From the cell containing the given text, extract its center point as (X, Y) coordinate. 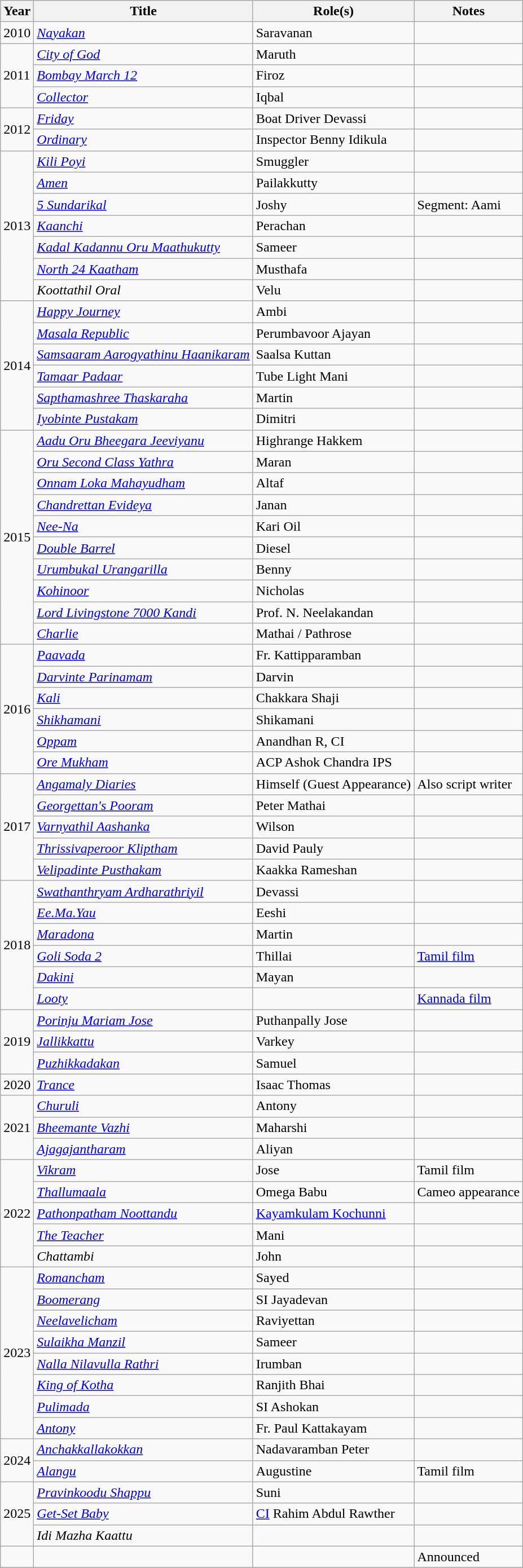
Friday (143, 118)
Shikamani (333, 720)
Puzhikkadakan (143, 1063)
Double Barrel (143, 548)
2018 (17, 945)
Notes (468, 11)
Wilson (333, 827)
Announced (468, 1557)
2019 (17, 1042)
David Pauly (333, 848)
Year (17, 11)
Porinju Mariam Jose (143, 1020)
Urumbukal Urangarilla (143, 569)
Looty (143, 999)
Suni (333, 1492)
Mathai / Pathrose (333, 634)
Aliyan (333, 1149)
Smuggler (333, 161)
Oppam (143, 741)
Sulaikha Manzil (143, 1342)
2015 (17, 537)
Maradona (143, 934)
Maruth (333, 54)
Onnam Loka Mahayudham (143, 483)
Swathanthryam Ardharathriyil (143, 891)
2022 (17, 1213)
2024 (17, 1460)
Idi Mazha Kaattu (143, 1535)
Segment: Aami (468, 204)
The Teacher (143, 1235)
Kayamkulam Kochunni (333, 1213)
Jallikkattu (143, 1042)
2014 (17, 365)
Dakini (143, 977)
Maharshi (333, 1127)
5 Sundarikal (143, 204)
Shikhamani (143, 720)
2013 (17, 226)
Goli Soda 2 (143, 956)
Cameo appearance (468, 1192)
2012 (17, 129)
Darvin (333, 677)
Janan (333, 505)
Bombay March 12 (143, 76)
Jose (333, 1170)
Pailakkutty (333, 183)
Alangu (143, 1471)
Prof. N. Neelakandan (333, 612)
Mayan (333, 977)
Samsaaram Aarogyathinu Haanikaram (143, 355)
North 24 Kaatham (143, 269)
Boat Driver Devassi (333, 118)
John (333, 1256)
Highrange Hakkem (333, 441)
King of Kotha (143, 1385)
Masala Republic (143, 333)
2010 (17, 33)
Kali (143, 698)
Nicholas (333, 591)
Kadal Kadannu Oru Maathukutty (143, 247)
ACP Ashok Chandra IPS (333, 763)
Kari Oil (333, 526)
Georgettan's Pooram (143, 805)
Firoz (333, 76)
Iyobinte Pustakam (143, 419)
2021 (17, 1127)
Collector (143, 97)
Kaakka Rameshan (333, 870)
Title (143, 11)
Role(s) (333, 11)
Varnyathil Aashanka (143, 827)
Paavada (143, 655)
Anandhan R, CI (333, 741)
Ee.Ma.Yau (143, 913)
Saalsa Kuttan (333, 355)
SI Jayadevan (333, 1299)
Kaanchi (143, 226)
Nadavaramban Peter (333, 1450)
Anchakkallakokkan (143, 1450)
Nalla Nilavulla Rathri (143, 1364)
Fr. Paul Kattakayam (333, 1428)
2020 (17, 1085)
Koottathil Oral (143, 290)
Kannada film (468, 999)
Also script writer (468, 784)
Amen (143, 183)
2011 (17, 76)
2023 (17, 1353)
Nee-Na (143, 526)
Omega Babu (333, 1192)
Thillai (333, 956)
Thrissivaperoor Kliptham (143, 848)
Inspector Benny Idikula (333, 140)
Raviyettan (333, 1321)
Puthanpally Jose (333, 1020)
Perachan (333, 226)
Irumban (333, 1364)
Nayakan (143, 33)
Chattambi (143, 1256)
Ranjith Bhai (333, 1385)
Perumbavoor Ajayan (333, 333)
Tamaar Padaar (143, 376)
City of God (143, 54)
Romancham (143, 1278)
Eeshi (333, 913)
Chandrettan Evideya (143, 505)
Kohinoor (143, 591)
Ore Mukham (143, 763)
Darvinte Parinamam (143, 677)
Iqbal (333, 97)
Angamaly Diaries (143, 784)
Maran (333, 462)
Devassi (333, 891)
Diesel (333, 548)
Kili Poyi (143, 161)
Vikram (143, 1170)
Joshy (333, 204)
CI Rahim Abdul Rawther (333, 1514)
Ambi (333, 312)
Ordinary (143, 140)
Velu (333, 290)
Boomerang (143, 1299)
Altaf (333, 483)
Velipadinte Pusthakam (143, 870)
Chakkara Shaji (333, 698)
Charlie (143, 634)
Mani (333, 1235)
Lord Livingstone 7000 Kandi (143, 612)
Trance (143, 1085)
SI Ashokan (333, 1407)
Augustine (333, 1471)
2016 (17, 709)
Neelavelicham (143, 1321)
Fr. Kattipparamban (333, 655)
Aadu Oru Bheegara Jeeviyanu (143, 441)
Oru Second Class Yathra (143, 462)
Sapthamashree Thaskaraha (143, 398)
Happy Journey (143, 312)
Bheemante Vazhi (143, 1127)
Thallumaala (143, 1192)
Churuli (143, 1106)
Musthafa (333, 269)
Dimitri (333, 419)
Sayed (333, 1278)
Saravanan (333, 33)
2025 (17, 1514)
Himself (Guest Appearance) (333, 784)
Benny (333, 569)
Get-Set Baby (143, 1514)
Pulimada (143, 1407)
Ajagajantharam (143, 1149)
2017 (17, 827)
Peter Mathai (333, 805)
Pravinkoodu Shappu (143, 1492)
Pathonpatham Noottandu (143, 1213)
Isaac Thomas (333, 1085)
Samuel (333, 1063)
Varkey (333, 1042)
Tube Light Mani (333, 376)
